Return [X, Y] of the center of cell containing provided text 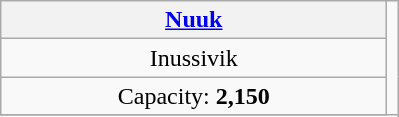
Capacity: 2,150 [194, 96]
Inussivik [194, 58]
Nuuk [194, 20]
